For the text-containing cell, return its midpoint in (X, Y) coordinate format. 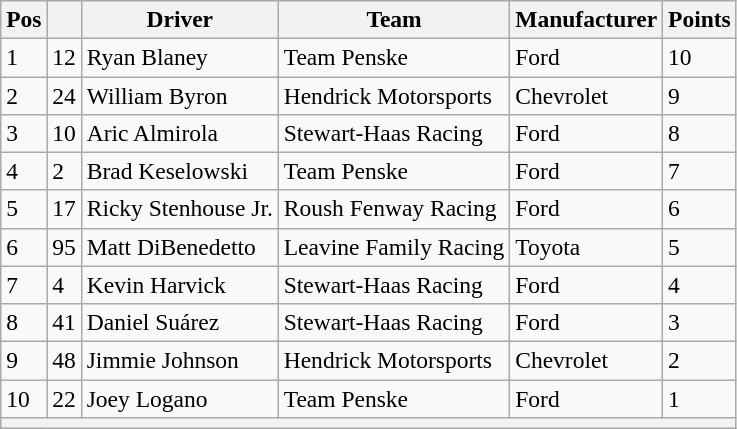
Ricky Stenhouse Jr. (180, 209)
Ryan Blaney (180, 57)
24 (64, 95)
William Byron (180, 95)
17 (64, 209)
Kevin Harvick (180, 285)
Roush Fenway Racing (394, 209)
41 (64, 322)
Jimmie Johnson (180, 360)
22 (64, 398)
48 (64, 360)
Leavine Family Racing (394, 247)
Aric Almirola (180, 133)
Driver (180, 19)
95 (64, 247)
Points (700, 19)
Brad Keselowski (180, 171)
Pos (24, 19)
Daniel Suárez (180, 322)
Manufacturer (586, 19)
Team (394, 19)
Joey Logano (180, 398)
Matt DiBenedetto (180, 247)
Toyota (586, 247)
12 (64, 57)
